Provide the (X, Y) coordinate of the cell's center where the given text is located.  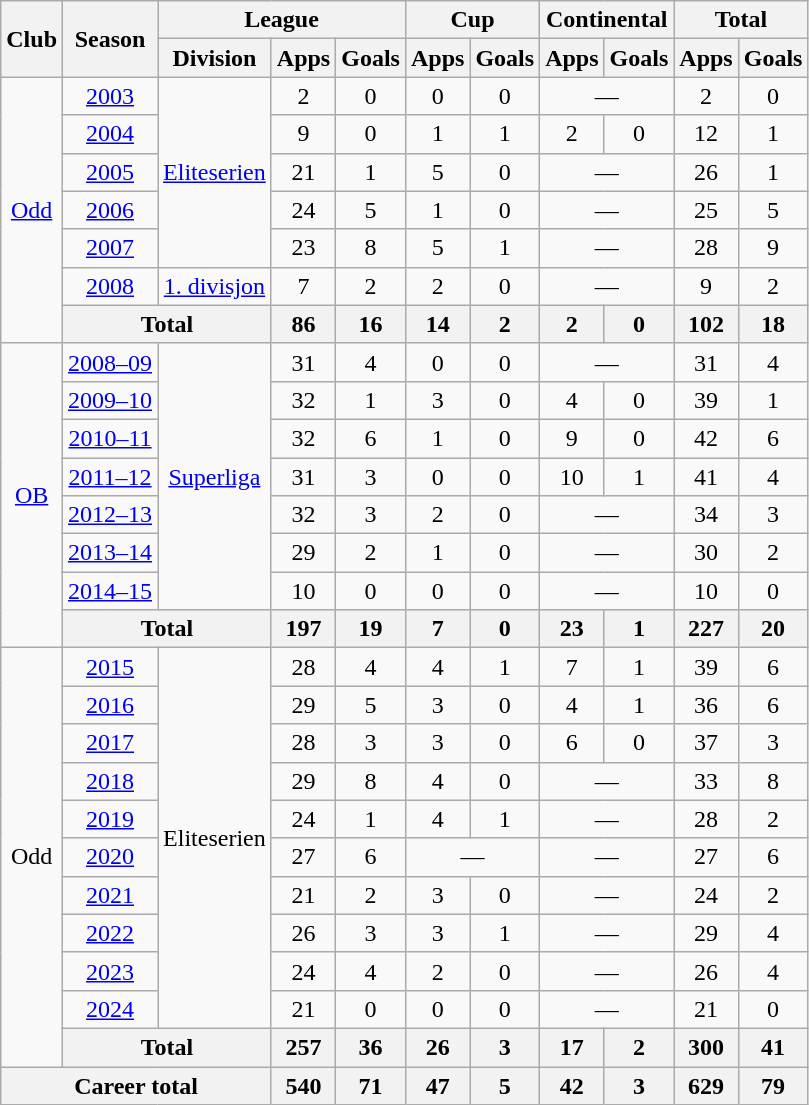
2004 (110, 134)
2015 (110, 667)
Cup (472, 20)
2005 (110, 172)
2014–15 (110, 591)
12 (706, 134)
257 (303, 1047)
2003 (110, 96)
19 (371, 629)
79 (773, 1085)
Division (215, 58)
227 (706, 629)
2022 (110, 933)
300 (706, 1047)
2012–13 (110, 515)
2011–12 (110, 477)
2006 (110, 210)
Superliga (215, 476)
Club (32, 39)
2020 (110, 857)
629 (706, 1085)
37 (706, 743)
2019 (110, 819)
2018 (110, 781)
47 (437, 1085)
102 (706, 324)
2009–10 (110, 400)
2007 (110, 248)
25 (706, 210)
2008 (110, 286)
Continental (607, 20)
2010–11 (110, 438)
2021 (110, 895)
71 (371, 1085)
540 (303, 1085)
2016 (110, 705)
Career total (136, 1085)
34 (706, 515)
2023 (110, 971)
2024 (110, 1009)
197 (303, 629)
OB (32, 495)
18 (773, 324)
33 (706, 781)
Season (110, 39)
14 (437, 324)
86 (303, 324)
2013–14 (110, 553)
17 (572, 1047)
16 (371, 324)
30 (706, 553)
2017 (110, 743)
League (282, 20)
20 (773, 629)
1. divisjon (215, 286)
2008–09 (110, 362)
